Return the [x, y] coordinate for the center point of the cell that contains the specified text.  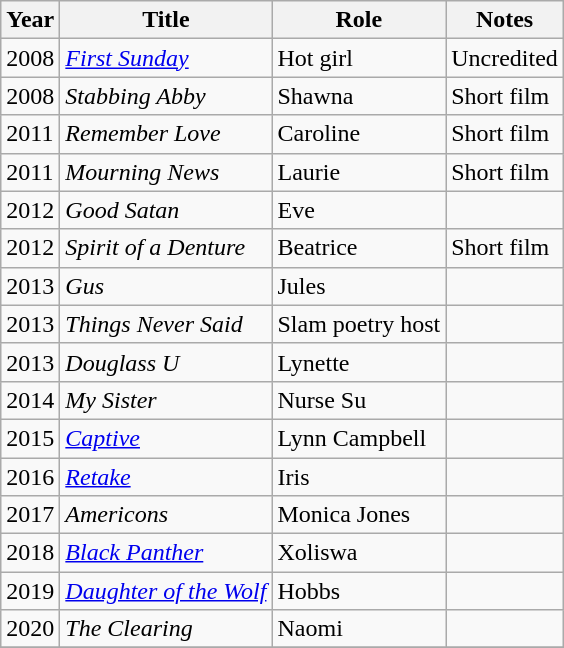
Xoliswa [359, 553]
Black Panther [166, 553]
Daughter of the Wolf [166, 591]
Notes [505, 20]
Captive [166, 438]
2019 [30, 591]
Monica Jones [359, 515]
2014 [30, 400]
Role [359, 20]
2015 [30, 438]
Hot girl [359, 58]
Laurie [359, 172]
Lynn Campbell [359, 438]
2017 [30, 515]
2016 [30, 477]
First Sunday [166, 58]
Eve [359, 210]
Stabbing Abby [166, 96]
2018 [30, 553]
Spirit of a Denture [166, 248]
Hobbs [359, 591]
Things Never Said [166, 324]
Lynette [359, 362]
The Clearing [166, 629]
Year [30, 20]
Uncredited [505, 58]
Slam poetry host [359, 324]
Jules [359, 286]
Shawna [359, 96]
Douglass U [166, 362]
Americons [166, 515]
Remember Love [166, 134]
Good Satan [166, 210]
Iris [359, 477]
Nurse Su [359, 400]
My Sister [166, 400]
Beatrice [359, 248]
Mourning News [166, 172]
Caroline [359, 134]
Title [166, 20]
Retake [166, 477]
Naomi [359, 629]
Gus [166, 286]
2020 [30, 629]
